For the text-containing cell, return its midpoint in [X, Y] coordinate format. 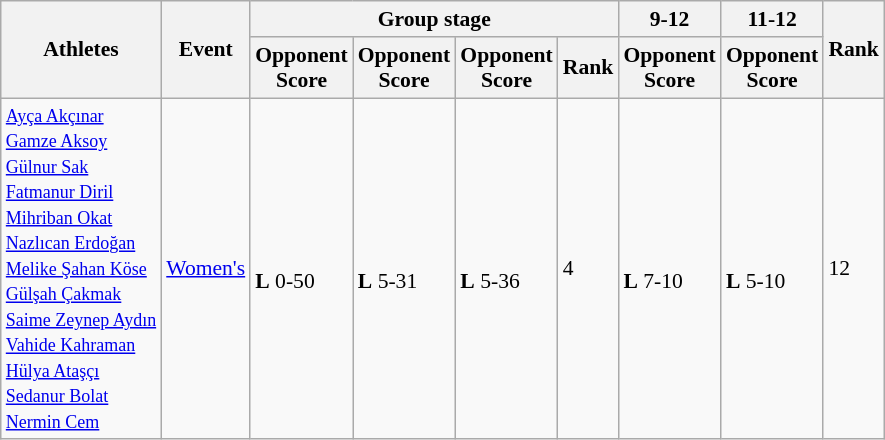
4 [588, 269]
L 0-50 [302, 269]
L 5-10 [772, 269]
L 5-36 [506, 269]
9-12 [670, 19]
12 [854, 269]
Athletes [81, 50]
11-12 [772, 19]
Event [206, 50]
L 5-31 [404, 269]
Women's [206, 269]
L 7-10 [670, 269]
Group stage [434, 19]
